Detect which cell encompasses the target text, then output its (x, y) center coordinate. 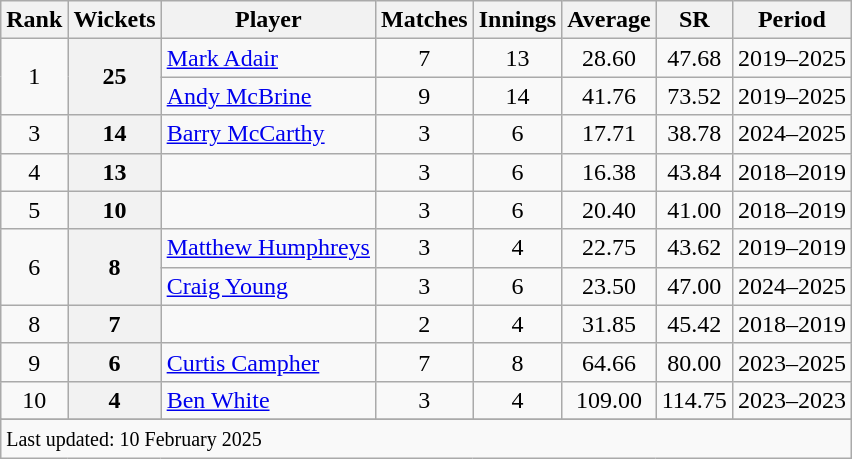
17.71 (610, 134)
Wickets (114, 20)
2023–2025 (792, 362)
Rank (34, 20)
43.84 (694, 172)
38.78 (694, 134)
22.75 (610, 248)
Mark Adair (268, 58)
Matthew Humphreys (268, 248)
73.52 (694, 96)
20.40 (610, 210)
5 (34, 210)
43.62 (694, 248)
Period (792, 20)
47.68 (694, 58)
2 (424, 324)
16.38 (610, 172)
64.66 (610, 362)
Last updated: 10 February 2025 (426, 438)
2023–2023 (792, 400)
23.50 (610, 286)
Matches (424, 20)
Barry McCarthy (268, 134)
Curtis Campher (268, 362)
2019–2019 (792, 248)
41.76 (610, 96)
45.42 (694, 324)
Average (610, 20)
25 (114, 77)
80.00 (694, 362)
28.60 (610, 58)
Innings (517, 20)
1 (34, 77)
109.00 (610, 400)
Andy McBrine (268, 96)
114.75 (694, 400)
Player (268, 20)
31.85 (610, 324)
41.00 (694, 210)
SR (694, 20)
Ben White (268, 400)
47.00 (694, 286)
Craig Young (268, 286)
